Return (X, Y) of the center of cell containing provided text 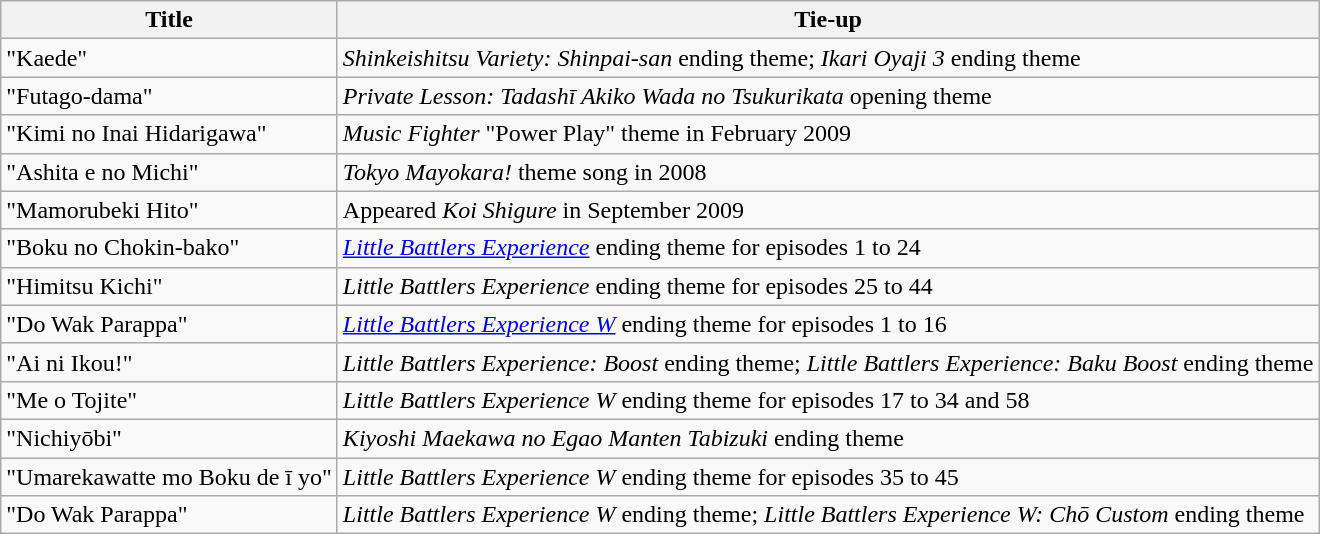
"Nichiyōbi" (170, 438)
"Kimi no Inai Hidarigawa" (170, 134)
Little Battlers Experience ending theme for episodes 25 to 44 (828, 286)
Tokyo Mayokara! theme song in 2008 (828, 172)
"Ai ni Ikou!" (170, 362)
"Mamorubeki Hito" (170, 210)
"Ashita e no Michi" (170, 172)
"Boku no Chokin-bako" (170, 248)
Music Fighter "Power Play" theme in February 2009 (828, 134)
Little Battlers Experience W ending theme for episodes 35 to 45 (828, 477)
Tie-up (828, 20)
Little Battlers Experience W ending theme; Little Battlers Experience W: Chō Custom ending theme (828, 515)
"Kaede" (170, 58)
"Me o Tojite" (170, 400)
Little Battlers Experience W ending theme for episodes 17 to 34 and 58 (828, 400)
Private Lesson: Tadashī Akiko Wada no Tsukurikata opening theme (828, 96)
Little Battlers Experience: Boost ending theme; Little Battlers Experience: Baku Boost ending theme (828, 362)
"Himitsu Kichi" (170, 286)
Shinkeishitsu Variety: Shinpai-san ending theme; Ikari Oyaji 3 ending theme (828, 58)
Kiyoshi Maekawa no Egao Manten Tabizuki ending theme (828, 438)
Title (170, 20)
Little Battlers Experience ending theme for episodes 1 to 24 (828, 248)
Little Battlers Experience W ending theme for episodes 1 to 16 (828, 324)
Appeared Koi Shigure in September 2009 (828, 210)
"Futago-dama" (170, 96)
"Umarekawatte mo Boku de ī yo" (170, 477)
